Pinpoint the cell where the given text exists, returning its (X, Y) midpoint coordinate. 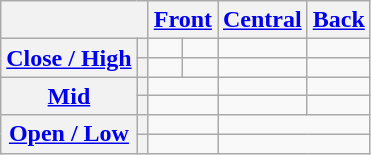
Central (263, 20)
Close / High (69, 58)
Mid (69, 96)
Front (182, 20)
Open / Low (69, 134)
Back (338, 20)
